Search for the cell housing the specified text and yield its (x, y) center coordinate. 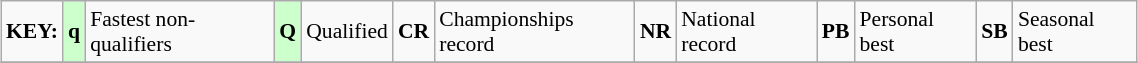
Q (288, 32)
Championships record (534, 32)
Fastest non-qualifiers (180, 32)
CR (414, 32)
National record (746, 32)
SB (994, 32)
Seasonal best (1075, 32)
NR (656, 32)
KEY: (32, 32)
Qualified (347, 32)
q (74, 32)
Personal best (916, 32)
PB (836, 32)
